Output the [X, Y] coordinate of the center of the cell containing the given text.  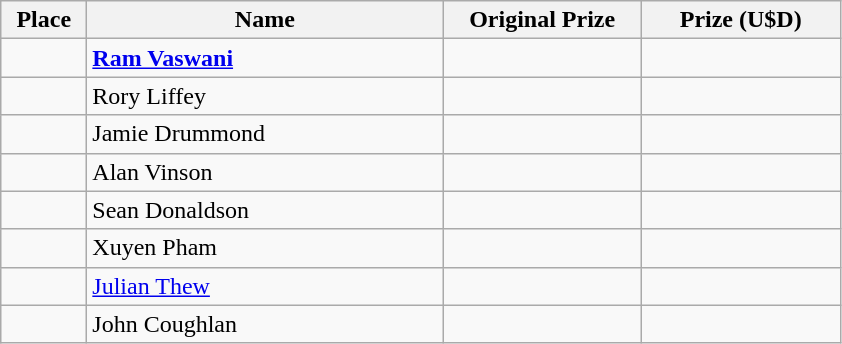
Sean Donaldson [265, 210]
Place [44, 20]
Ram Vaswani [265, 58]
John Coughlan [265, 324]
Original Prize [542, 20]
Julian Thew [265, 286]
Jamie Drummond [265, 134]
Rory Liffey [265, 96]
Xuyen Pham [265, 248]
Name [265, 20]
Prize (U$D) [740, 20]
Alan Vinson [265, 172]
